Pinpoint the cell where the given text exists, returning its (x, y) midpoint coordinate. 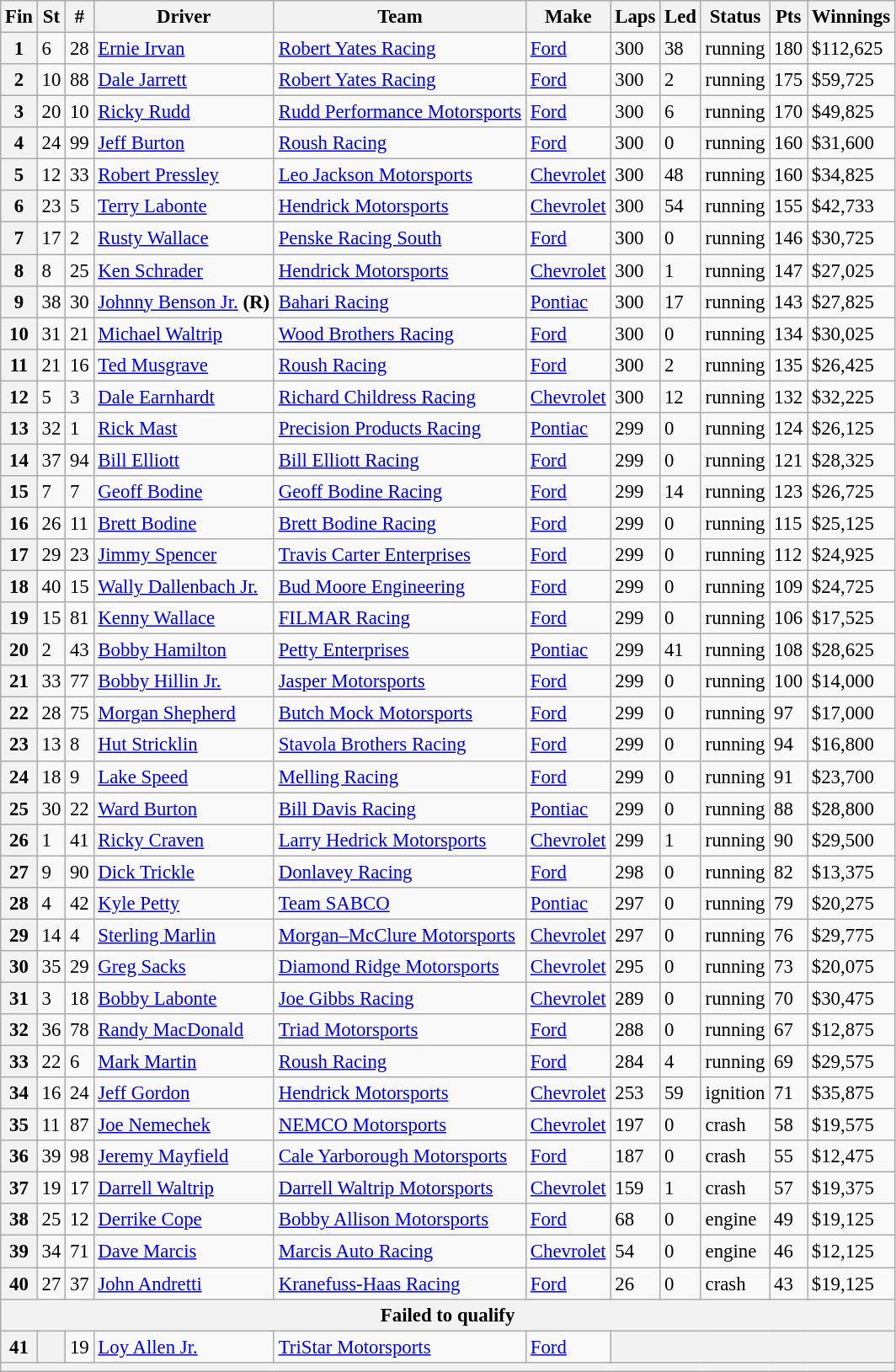
TriStar Motorsports (399, 1347)
Darrell Waltrip (184, 1188)
197 (635, 1125)
$49,825 (851, 112)
73 (788, 967)
76 (788, 935)
123 (788, 492)
$24,725 (851, 587)
Johnny Benson Jr. (R) (184, 302)
143 (788, 302)
Marcis Auto Racing (399, 1252)
Darrell Waltrip Motorsports (399, 1188)
Morgan–McClure Motorsports (399, 935)
Cale Yarborough Motorsports (399, 1156)
$30,025 (851, 334)
$14,000 (851, 681)
Bobby Allison Motorsports (399, 1220)
Rick Mast (184, 429)
Butch Mock Motorsports (399, 713)
49 (788, 1220)
Bobby Hillin Jr. (184, 681)
NEMCO Motorsports (399, 1125)
58 (788, 1125)
Failed to qualify (448, 1315)
$35,875 (851, 1093)
$28,625 (851, 650)
106 (788, 618)
Brett Bodine (184, 523)
Laps (635, 17)
Pts (788, 17)
Dave Marcis (184, 1252)
108 (788, 650)
$13,375 (851, 872)
Ken Schrader (184, 270)
Petty Enterprises (399, 650)
Bahari Racing (399, 302)
$17,525 (851, 618)
Randy MacDonald (184, 1030)
Team SABCO (399, 904)
Ward Burton (184, 809)
Joe Nemechek (184, 1125)
Lake Speed (184, 777)
FILMAR Racing (399, 618)
81 (79, 618)
$20,075 (851, 967)
$30,475 (851, 998)
77 (79, 681)
Geoff Bodine (184, 492)
155 (788, 206)
Kenny Wallace (184, 618)
284 (635, 1062)
Terry Labonte (184, 206)
Melling Racing (399, 777)
Leo Jackson Motorsports (399, 175)
$24,925 (851, 555)
# (79, 17)
121 (788, 460)
$28,800 (851, 809)
Mark Martin (184, 1062)
Bobby Hamilton (184, 650)
75 (79, 713)
Brett Bodine Racing (399, 523)
Precision Products Racing (399, 429)
$12,125 (851, 1252)
135 (788, 365)
Dale Jarrett (184, 80)
78 (79, 1030)
Bud Moore Engineering (399, 587)
Kranefuss-Haas Racing (399, 1284)
Rusty Wallace (184, 238)
57 (788, 1188)
Ricky Craven (184, 840)
Wally Dallenbach Jr. (184, 587)
170 (788, 112)
Morgan Shepherd (184, 713)
Bill Elliott (184, 460)
Bobby Labonte (184, 998)
289 (635, 998)
46 (788, 1252)
Jimmy Spencer (184, 555)
Sterling Marlin (184, 935)
$20,275 (851, 904)
288 (635, 1030)
Wood Brothers Racing (399, 334)
67 (788, 1030)
298 (635, 872)
Jeff Gordon (184, 1093)
Bill Davis Racing (399, 809)
55 (788, 1156)
Status (734, 17)
Kyle Petty (184, 904)
69 (788, 1062)
97 (788, 713)
Rudd Performance Motorsports (399, 112)
$112,625 (851, 49)
ignition (734, 1093)
$59,725 (851, 80)
79 (788, 904)
146 (788, 238)
91 (788, 777)
$42,733 (851, 206)
98 (79, 1156)
Ernie Irvan (184, 49)
$12,475 (851, 1156)
Richard Childress Racing (399, 397)
$25,125 (851, 523)
253 (635, 1093)
159 (635, 1188)
$30,725 (851, 238)
Jeff Burton (184, 143)
Michael Waltrip (184, 334)
Bill Elliott Racing (399, 460)
42 (79, 904)
Dick Trickle (184, 872)
Team (399, 17)
Robert Pressley (184, 175)
Driver (184, 17)
$26,425 (851, 365)
Dale Earnhardt (184, 397)
Greg Sacks (184, 967)
99 (79, 143)
$26,125 (851, 429)
Diamond Ridge Motorsports (399, 967)
$29,775 (851, 935)
Donlavey Racing (399, 872)
$12,875 (851, 1030)
Joe Gibbs Racing (399, 998)
100 (788, 681)
180 (788, 49)
$29,575 (851, 1062)
John Andretti (184, 1284)
$34,825 (851, 175)
$27,825 (851, 302)
48 (680, 175)
Led (680, 17)
$27,025 (851, 270)
Jasper Motorsports (399, 681)
115 (788, 523)
$23,700 (851, 777)
$17,000 (851, 713)
Travis Carter Enterprises (399, 555)
$19,375 (851, 1188)
Derrike Cope (184, 1220)
59 (680, 1093)
$19,575 (851, 1125)
Winnings (851, 17)
Hut Stricklin (184, 745)
87 (79, 1125)
112 (788, 555)
$28,325 (851, 460)
68 (635, 1220)
134 (788, 334)
St (51, 17)
82 (788, 872)
Larry Hedrick Motorsports (399, 840)
175 (788, 80)
$29,500 (851, 840)
109 (788, 587)
$26,725 (851, 492)
$16,800 (851, 745)
Penske Racing South (399, 238)
Triad Motorsports (399, 1030)
Ted Musgrave (184, 365)
Stavola Brothers Racing (399, 745)
$31,600 (851, 143)
Loy Allen Jr. (184, 1347)
Make (568, 17)
Fin (19, 17)
Geoff Bodine Racing (399, 492)
Jeremy Mayfield (184, 1156)
147 (788, 270)
$32,225 (851, 397)
295 (635, 967)
70 (788, 998)
Ricky Rudd (184, 112)
132 (788, 397)
124 (788, 429)
187 (635, 1156)
